Provide the (x, y) coordinate of the cell's center where the given text is located.  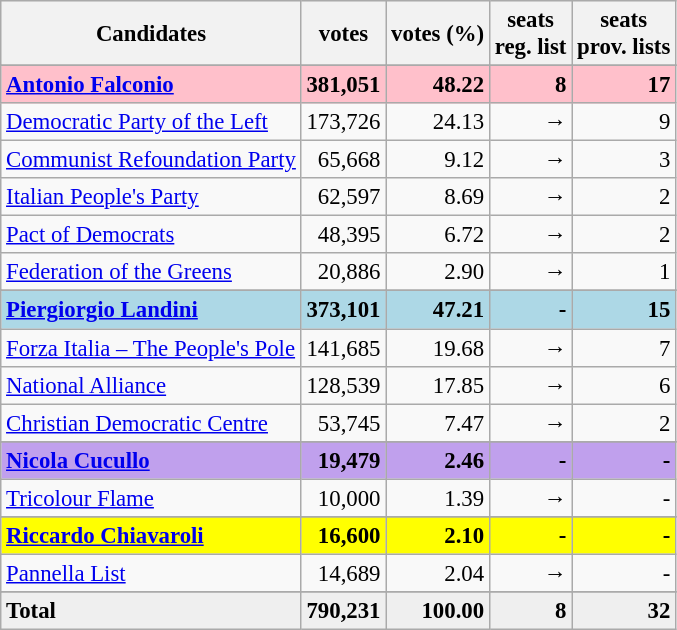
20,886 (344, 273)
Federation of the Greens (151, 273)
19.68 (438, 348)
381,051 (344, 85)
141,685 (344, 348)
3 (624, 160)
15 (624, 310)
65,668 (344, 160)
2.04 (438, 573)
173,726 (344, 122)
votes (%) (438, 34)
1 (624, 273)
seatsreg. list (530, 34)
Piergiorgio Landini (151, 310)
62,597 (344, 197)
votes (344, 34)
10,000 (344, 498)
32 (624, 611)
2.10 (438, 536)
48.22 (438, 85)
53,745 (344, 423)
Total (151, 611)
373,101 (344, 310)
7 (624, 348)
14,689 (344, 573)
100.00 (438, 611)
16,600 (344, 536)
2.46 (438, 460)
Communist Refoundation Party (151, 160)
47.21 (438, 310)
17 (624, 85)
Nicola Cucullo (151, 460)
9 (624, 122)
8.69 (438, 197)
7.47 (438, 423)
48,395 (344, 235)
Candidates (151, 34)
2.90 (438, 273)
19,479 (344, 460)
24.13 (438, 122)
Italian People's Party (151, 197)
9.12 (438, 160)
Pact of Democrats (151, 235)
Christian Democratic Centre (151, 423)
790,231 (344, 611)
Democratic Party of the Left (151, 122)
Pannella List (151, 573)
National Alliance (151, 385)
seatsprov. lists (624, 34)
Tricolour Flame (151, 498)
6 (624, 385)
17.85 (438, 385)
Riccardo Chiavaroli (151, 536)
6.72 (438, 235)
Forza Italia – The People's Pole (151, 348)
Antonio Falconio (151, 85)
128,539 (344, 385)
1.39 (438, 498)
